Capture the cell that displays the provided text and extract its [x, y] central coordinate. 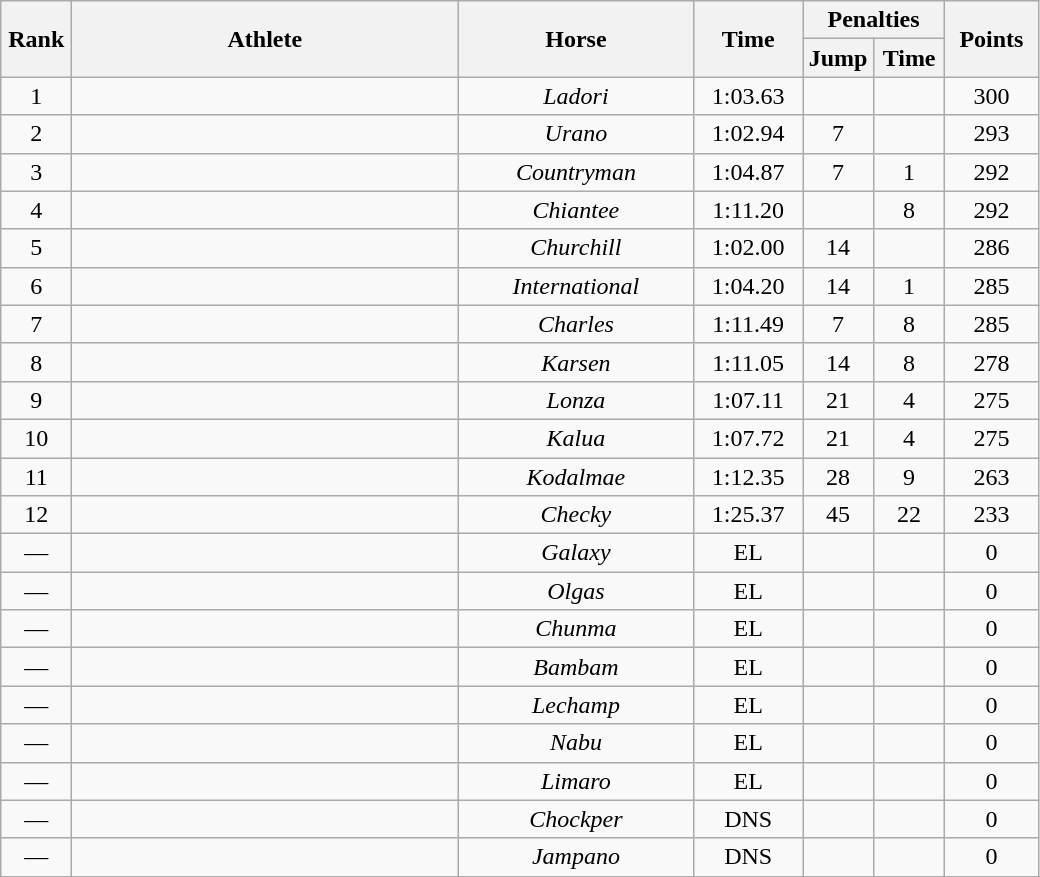
Countryman [576, 172]
Lechamp [576, 705]
Kodalmae [576, 477]
Charles [576, 324]
293 [992, 134]
Horse [576, 39]
2 [36, 134]
45 [838, 515]
1:03.63 [748, 96]
Olgas [576, 591]
1:11.49 [748, 324]
28 [838, 477]
Chunma [576, 629]
278 [992, 362]
Points [992, 39]
Jampano [576, 857]
1:04.20 [748, 286]
Nabu [576, 743]
1:12.35 [748, 477]
Chiantee [576, 210]
Chockper [576, 819]
Ladori [576, 96]
Galaxy [576, 553]
22 [910, 515]
Urano [576, 134]
International [576, 286]
10 [36, 438]
1:11.05 [748, 362]
Checky [576, 515]
5 [36, 248]
3 [36, 172]
Karsen [576, 362]
1:04.87 [748, 172]
Jump [838, 58]
1:07.72 [748, 438]
1:02.94 [748, 134]
Athlete [265, 39]
263 [992, 477]
11 [36, 477]
Penalties [873, 20]
Churchill [576, 248]
1:02.00 [748, 248]
Limaro [576, 781]
1:25.37 [748, 515]
Rank [36, 39]
Lonza [576, 400]
1:07.11 [748, 400]
300 [992, 96]
233 [992, 515]
1:11.20 [748, 210]
6 [36, 286]
Kalua [576, 438]
286 [992, 248]
Bambam [576, 667]
12 [36, 515]
